Return the (X, Y) coordinate for the center point of the cell that contains the specified text.  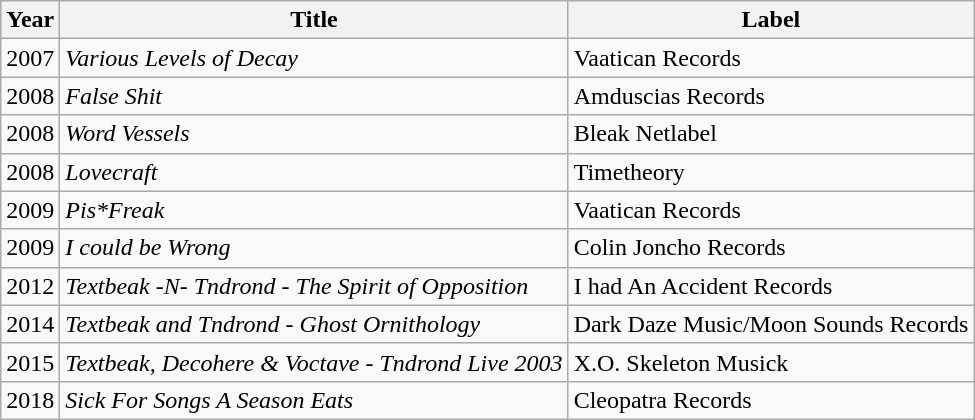
Amduscias Records (771, 96)
Textbeak, Decohere & Voctave - Tndrond Live 2003 (314, 362)
Dark Daze Music/Moon Sounds Records (771, 324)
2014 (30, 324)
Word Vessels (314, 134)
Timetheory (771, 172)
2018 (30, 400)
Various Levels of Decay (314, 58)
Cleopatra Records (771, 400)
Bleak Netlabel (771, 134)
2007 (30, 58)
Label (771, 20)
2015 (30, 362)
X.O. Skeleton Musick (771, 362)
Lovecraft (314, 172)
Sick For Songs A Season Eats (314, 400)
I could be Wrong (314, 248)
Year (30, 20)
Pis*Freak (314, 210)
Title (314, 20)
Colin Joncho Records (771, 248)
False Shit (314, 96)
I had An Accident Records (771, 286)
Textbeak and Tndrond - Ghost Ornithology (314, 324)
2012 (30, 286)
Textbeak -N- Tndrond - The Spirit of Opposition (314, 286)
